Determine the (x, y) coordinate at the center of the cell enclosing the given text.  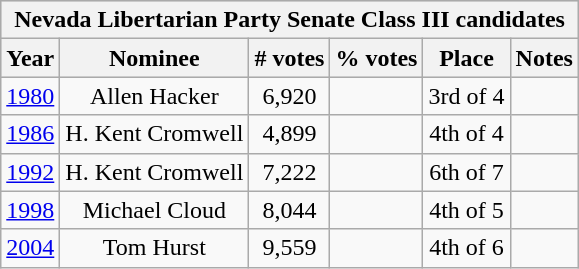
2004 (30, 248)
4,899 (290, 134)
4th of 4 (466, 134)
Year (30, 58)
Nevada Libertarian Party Senate Class III candidates (290, 20)
6th of 7 (466, 172)
6,920 (290, 96)
% votes (376, 58)
3rd of 4 (466, 96)
1998 (30, 210)
8,044 (290, 210)
Tom Hurst (154, 248)
7,222 (290, 172)
4th of 5 (466, 210)
Place (466, 58)
1992 (30, 172)
Nominee (154, 58)
1986 (30, 134)
9,559 (290, 248)
Notes (544, 58)
Allen Hacker (154, 96)
# votes (290, 58)
4th of 6 (466, 248)
1980 (30, 96)
Michael Cloud (154, 210)
